Return the (X, Y) coordinate for the center point of the cell that contains the specified text.  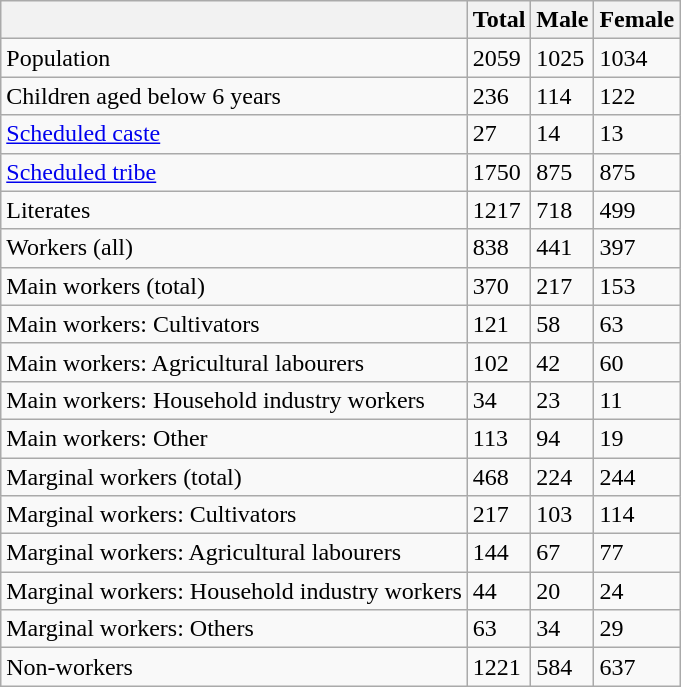
Male (562, 20)
121 (499, 324)
102 (499, 362)
11 (637, 400)
Marginal workers (total) (234, 477)
14 (562, 134)
67 (562, 553)
Main workers (total) (234, 286)
60 (637, 362)
1217 (499, 210)
94 (562, 438)
Scheduled tribe (234, 172)
77 (637, 553)
Marginal workers: Household industry workers (234, 591)
2059 (499, 58)
103 (562, 515)
Non-workers (234, 667)
Children aged below 6 years (234, 96)
113 (499, 438)
441 (562, 248)
153 (637, 286)
Main workers: Cultivators (234, 324)
499 (637, 210)
24 (637, 591)
Workers (all) (234, 248)
637 (637, 667)
Literates (234, 210)
23 (562, 400)
1750 (499, 172)
Marginal workers: Agricultural labourers (234, 553)
Main workers: Household industry workers (234, 400)
122 (637, 96)
397 (637, 248)
Marginal workers: Others (234, 629)
584 (562, 667)
29 (637, 629)
468 (499, 477)
Scheduled caste (234, 134)
44 (499, 591)
1025 (562, 58)
58 (562, 324)
370 (499, 286)
Marginal workers: Cultivators (234, 515)
144 (499, 553)
Female (637, 20)
718 (562, 210)
27 (499, 134)
20 (562, 591)
Total (499, 20)
1221 (499, 667)
42 (562, 362)
236 (499, 96)
1034 (637, 58)
Population (234, 58)
13 (637, 134)
19 (637, 438)
244 (637, 477)
Main workers: Other (234, 438)
838 (499, 248)
224 (562, 477)
Main workers: Agricultural labourers (234, 362)
